Return the (X, Y) coordinate for the center point of the cell that contains the specified text.  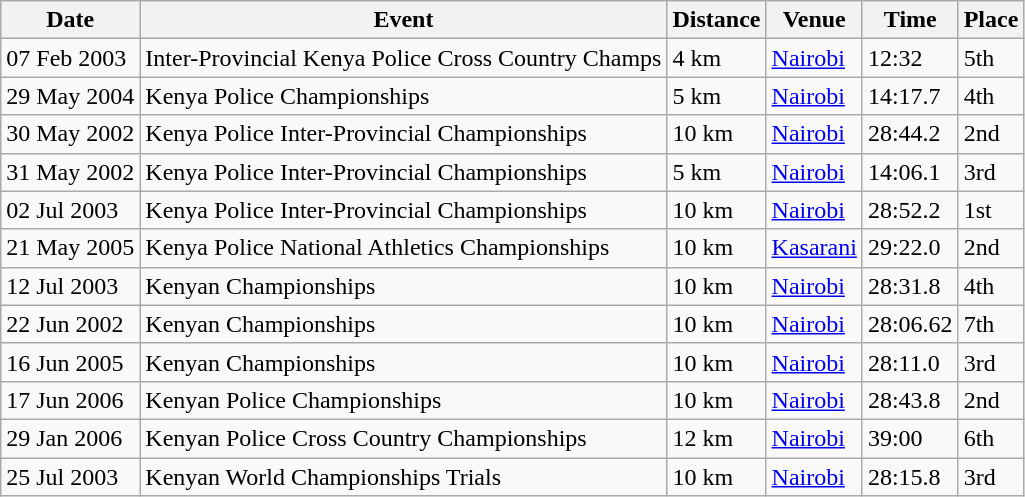
6th (991, 438)
Time (910, 20)
Kenyan Police Cross Country Championships (404, 438)
28:15.8 (910, 477)
07 Feb 2003 (70, 58)
12:32 (910, 58)
1st (991, 210)
30 May 2002 (70, 134)
Kenyan World Championships Trials (404, 477)
22 Jun 2002 (70, 324)
14:06.1 (910, 172)
28:31.8 (910, 286)
28:52.2 (910, 210)
Kenyan Police Championships (404, 400)
5th (991, 58)
31 May 2002 (70, 172)
29:22.0 (910, 248)
02 Jul 2003 (70, 210)
16 Jun 2005 (70, 362)
21 May 2005 (70, 248)
Kenya Police National Athletics Championships (404, 248)
7th (991, 324)
Place (991, 20)
Kasarani (814, 248)
Date (70, 20)
12 km (716, 438)
28:06.62 (910, 324)
12 Jul 2003 (70, 286)
4 km (716, 58)
Event (404, 20)
Kenya Police Championships (404, 96)
28:44.2 (910, 134)
25 Jul 2003 (70, 477)
28:11.0 (910, 362)
Distance (716, 20)
17 Jun 2006 (70, 400)
14:17.7 (910, 96)
Inter-Provincial Kenya Police Cross Country Champs (404, 58)
29 Jan 2006 (70, 438)
29 May 2004 (70, 96)
39:00 (910, 438)
Venue (814, 20)
28:43.8 (910, 400)
